Search for the cell housing the specified text and yield its (x, y) center coordinate. 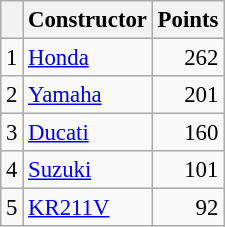
201 (188, 95)
2 (12, 95)
3 (12, 133)
Ducati (88, 133)
4 (12, 170)
92 (188, 208)
101 (188, 170)
1 (12, 58)
Suzuki (88, 170)
Honda (88, 58)
KR211V (88, 208)
160 (188, 133)
262 (188, 58)
Yamaha (88, 95)
Constructor (88, 20)
5 (12, 208)
Points (188, 20)
